Locate the cell with the specified text and output its [x, y] center coordinate. 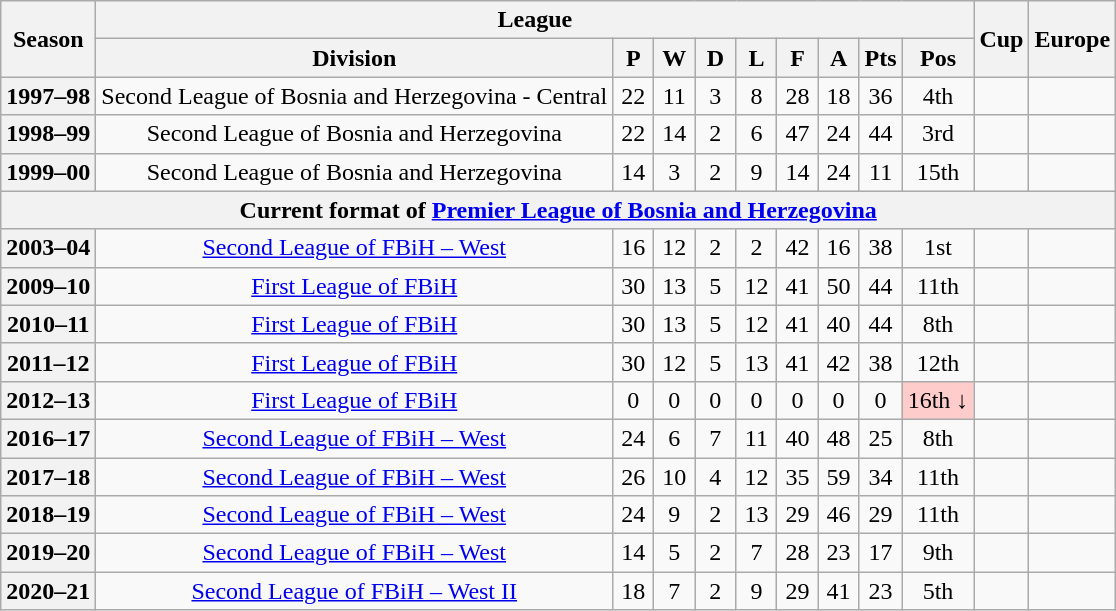
17 [880, 553]
34 [880, 477]
47 [798, 134]
50 [838, 286]
1997–98 [48, 96]
10 [674, 477]
Pts [880, 58]
4th [938, 96]
Cup [1002, 39]
Season [48, 39]
2011–12 [48, 362]
2017–18 [48, 477]
F [798, 58]
2010–11 [48, 324]
League [535, 20]
1998–99 [48, 134]
2009–10 [48, 286]
26 [634, 477]
36 [880, 96]
Current format of Premier League of Bosnia and Herzegovina [558, 210]
48 [838, 438]
2020–21 [48, 591]
12th [938, 362]
5th [938, 591]
3rd [938, 134]
15th [938, 172]
A [838, 58]
16th ↓ [938, 400]
35 [798, 477]
Europe [1072, 39]
1st [938, 248]
25 [880, 438]
8 [756, 96]
2016–17 [48, 438]
1999–00 [48, 172]
W [674, 58]
2012–13 [48, 400]
46 [838, 515]
Second League of Bosnia and Herzegovina - Central [354, 96]
59 [838, 477]
D [716, 58]
9th [938, 553]
P [634, 58]
Division [354, 58]
4 [716, 477]
2003–04 [48, 248]
Pos [938, 58]
L [756, 58]
Second League of FBiH – West II [354, 591]
2018–19 [48, 515]
2019–20 [48, 553]
